Extract the (X, Y) coordinate from the center of the cell holding the provided text.  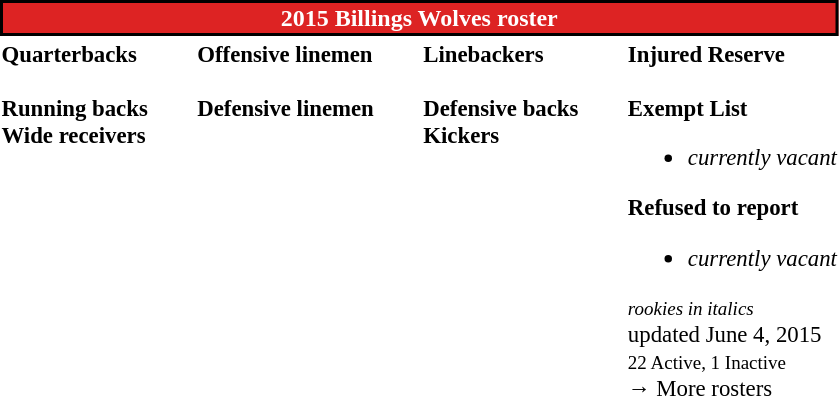
2015 Billings Wolves roster (419, 18)
